Output the (x, y) coordinate of the center of the cell containing the given text.  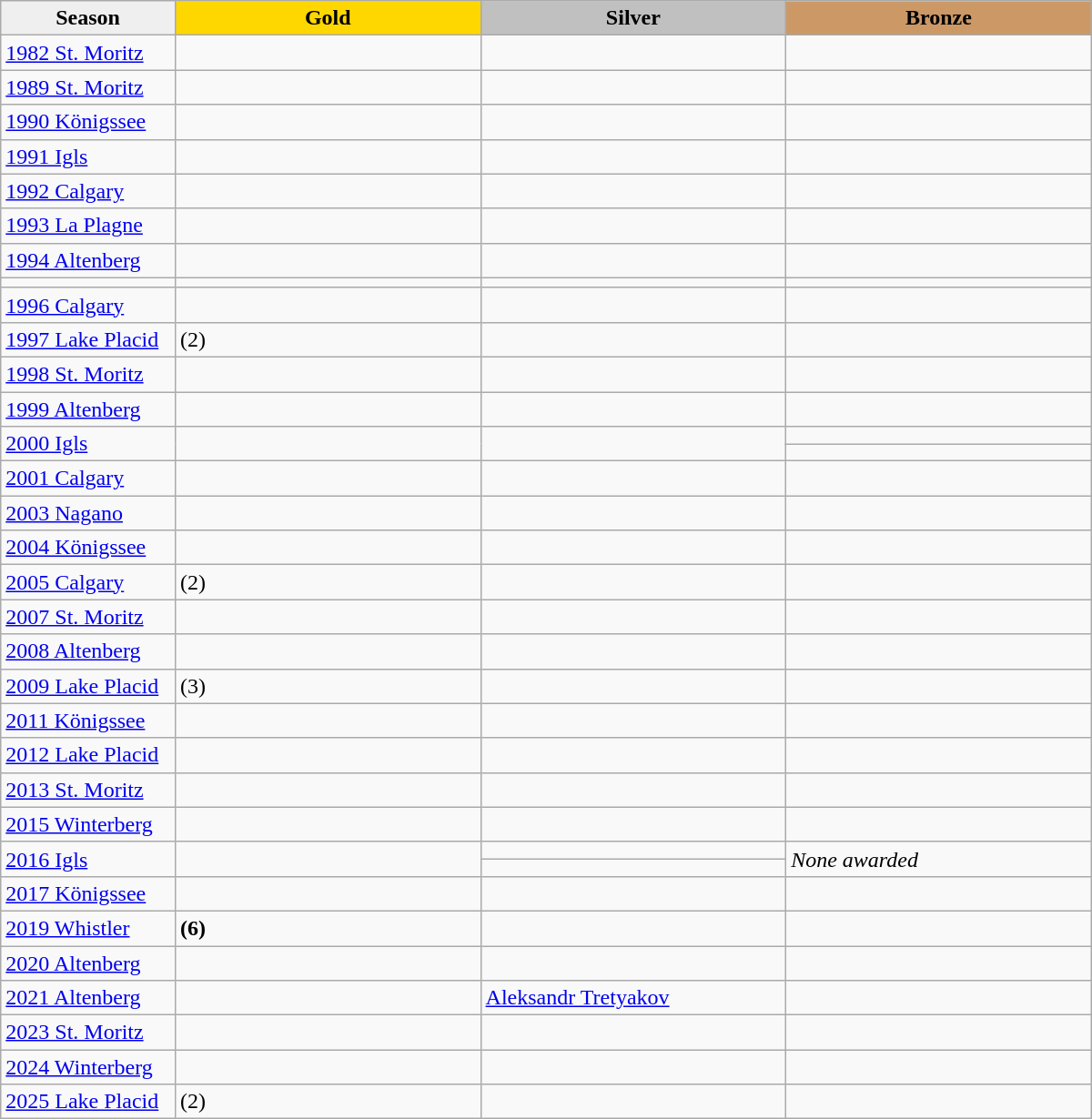
2017 Königssee (88, 893)
2001 Calgary (88, 479)
1998 St. Moritz (88, 374)
2003 Nagano (88, 513)
2023 St. Moritz (88, 1033)
1991 Igls (88, 156)
2025 Lake Placid (88, 1102)
1993 La Plagne (88, 226)
1992 Calgary (88, 191)
1990 Königssee (88, 122)
Gold (328, 18)
2009 Lake Placid (88, 686)
2021 Altenberg (88, 998)
Aleksandr Tretyakov (633, 998)
2000 Igls (88, 444)
2008 Altenberg (88, 651)
(6) (328, 928)
(3) (328, 686)
1982 St. Moritz (88, 53)
1989 St. Moritz (88, 87)
1994 Altenberg (88, 260)
Bronze (939, 18)
2016 Igls (88, 859)
2019 Whistler (88, 928)
2015 Winterberg (88, 824)
None awarded (939, 859)
2005 Calgary (88, 582)
2012 Lake Placid (88, 755)
2007 St. Moritz (88, 617)
1997 Lake Placid (88, 339)
Silver (633, 18)
2020 Altenberg (88, 963)
1996 Calgary (88, 305)
Season (88, 18)
2013 St. Moritz (88, 790)
2011 Königssee (88, 721)
1999 Altenberg (88, 408)
2024 Winterberg (88, 1067)
2004 Königssee (88, 548)
